Search for the cell housing the specified text and yield its [x, y] center coordinate. 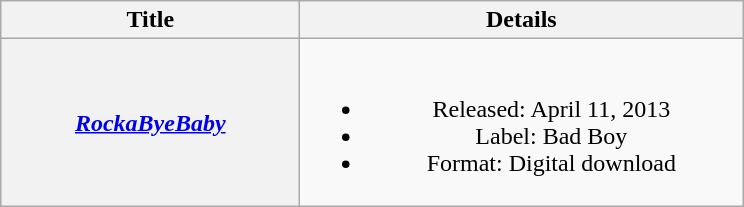
RockaByeBaby [150, 122]
Title [150, 20]
Released: April 11, 2013Label: Bad BoyFormat: Digital download [522, 122]
Details [522, 20]
